Find where the given text appears and provide that cell's center as (X, Y) coordinate. 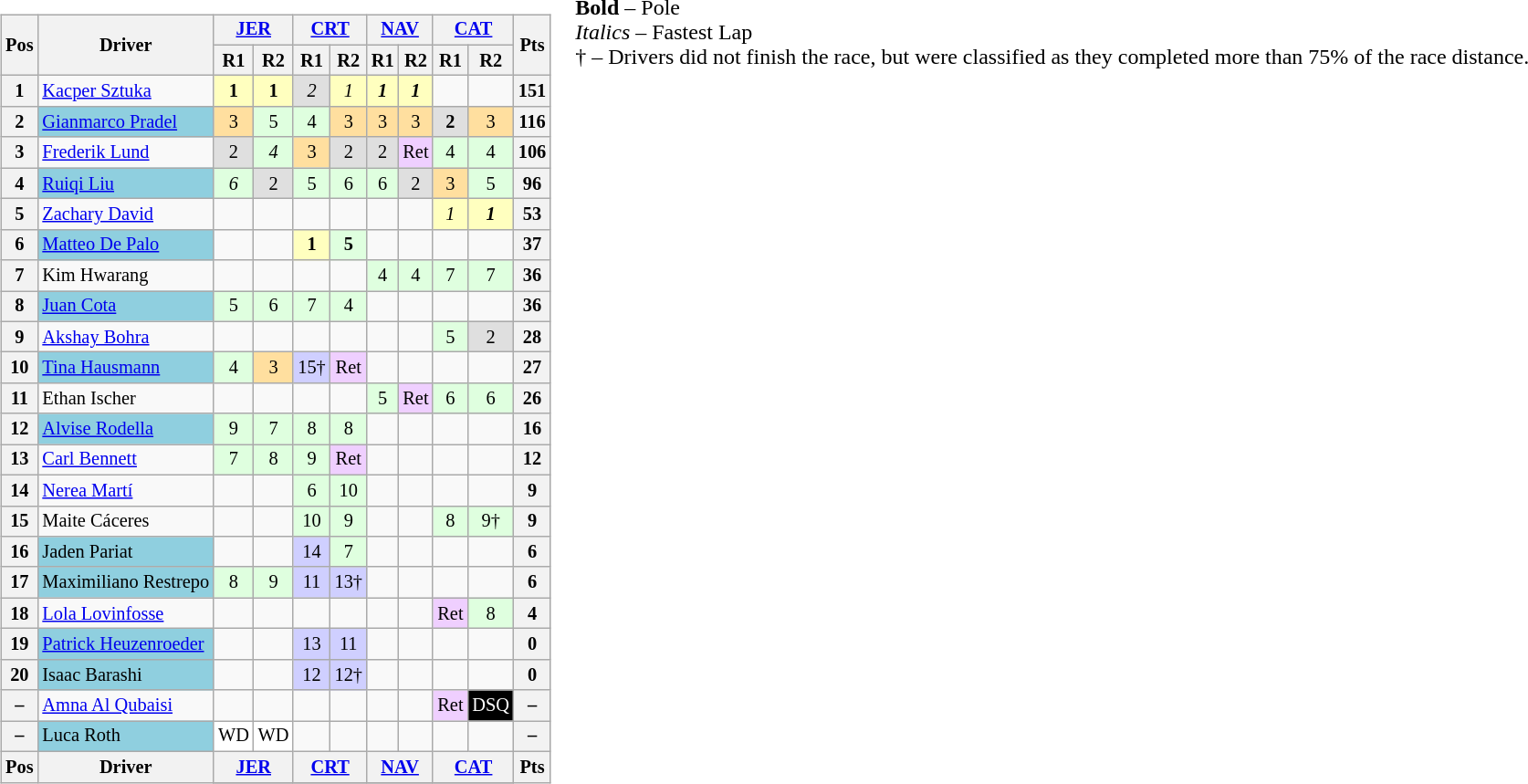
Maximiliano Restrepo (126, 582)
Zachary David (126, 214)
13† (349, 582)
Kim Hwarang (126, 276)
12† (349, 674)
Matteo De Palo (126, 245)
96 (532, 183)
Akshay Bohra (126, 337)
9† (490, 521)
37 (532, 245)
Alvise Rodella (126, 429)
Tina Hausmann (126, 368)
Juan Cota (126, 307)
Maite Cáceres (126, 521)
15 (19, 521)
106 (532, 152)
17 (19, 582)
Ethan Ischer (126, 399)
Gianmarco Pradel (126, 122)
Patrick Heuzenroeder (126, 644)
Amna Al Qubaisi (126, 706)
28 (532, 337)
Carl Bennett (126, 460)
DSQ (490, 706)
19 (19, 644)
53 (532, 214)
Jaden Pariat (126, 552)
Ruiqi Liu (126, 183)
Nerea Martí (126, 490)
116 (532, 122)
27 (532, 368)
20 (19, 674)
26 (532, 399)
18 (19, 613)
Luca Roth (126, 737)
Isaac Barashi (126, 674)
Frederik Lund (126, 152)
15† (311, 368)
Kacper Sztuka (126, 91)
151 (532, 91)
Lola Lovinfosse (126, 613)
